Capture the cell that displays the provided text and extract its [x, y] central coordinate. 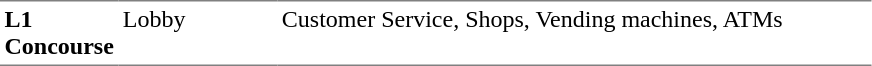
Lobby [198, 33]
L1Concourse [59, 33]
Customer Service, Shops, Vending machines, ATMs [574, 33]
